Detect which cell encompasses the target text, then output its [x, y] center coordinate. 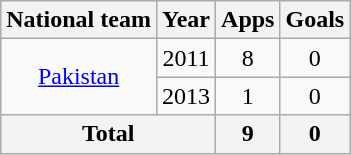
National team [79, 20]
2013 [186, 96]
1 [248, 96]
9 [248, 134]
8 [248, 58]
Goals [315, 20]
Year [186, 20]
Total [108, 134]
Pakistan [79, 77]
2011 [186, 58]
Apps [248, 20]
